Return (x, y) of the center of cell containing provided text 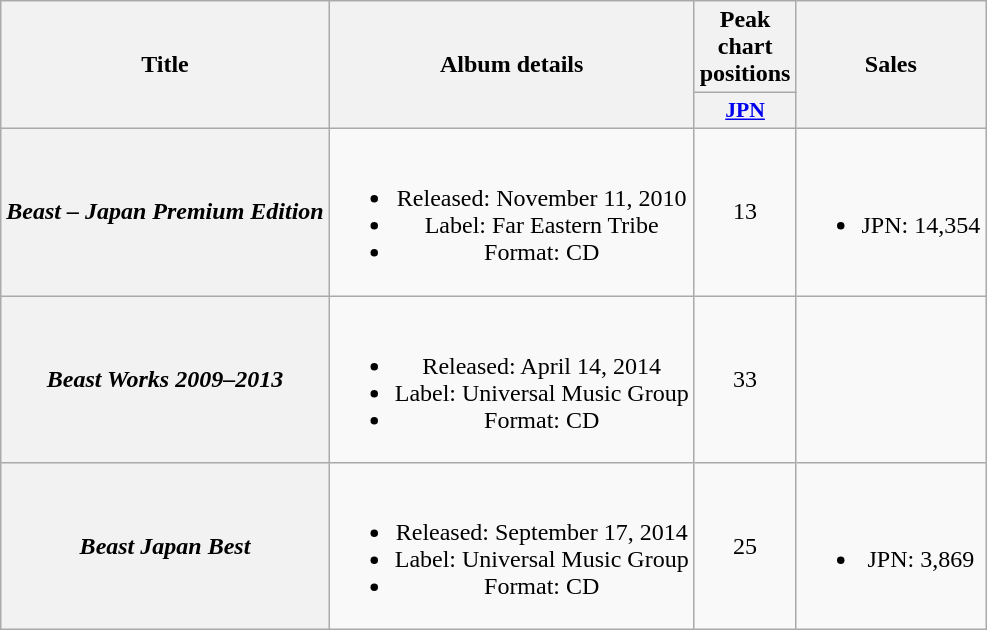
13 (745, 212)
Title (165, 65)
Beast Japan Best (165, 546)
Released: April 14, 2014 Label: Universal Music GroupFormat: CD (512, 380)
Album details (512, 65)
Released: September 17, 2014 Label: Universal Music GroupFormat: CD (512, 546)
JPN (745, 111)
Released: November 11, 2010 Label: Far Eastern TribeFormat: CD (512, 212)
JPN: 14,354 (891, 212)
Beast Works 2009–2013 (165, 380)
33 (745, 380)
Sales (891, 65)
Beast – Japan Premium Edition (165, 212)
JPN: 3,869 (891, 546)
25 (745, 546)
Peak chart positions (745, 47)
